Determine the (X, Y) coordinate at the center of the cell enclosing the given text.  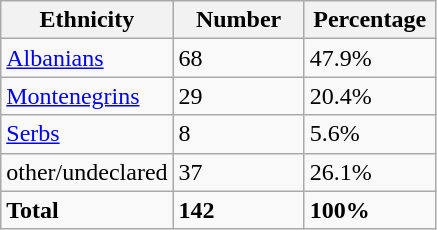
8 (238, 134)
100% (370, 210)
Total (87, 210)
Ethnicity (87, 20)
Montenegrins (87, 96)
26.1% (370, 172)
Albanians (87, 58)
Serbs (87, 134)
29 (238, 96)
142 (238, 210)
Percentage (370, 20)
5.6% (370, 134)
Number (238, 20)
47.9% (370, 58)
68 (238, 58)
37 (238, 172)
other/undeclared (87, 172)
20.4% (370, 96)
